Capture the cell that displays the provided text and extract its (x, y) central coordinate. 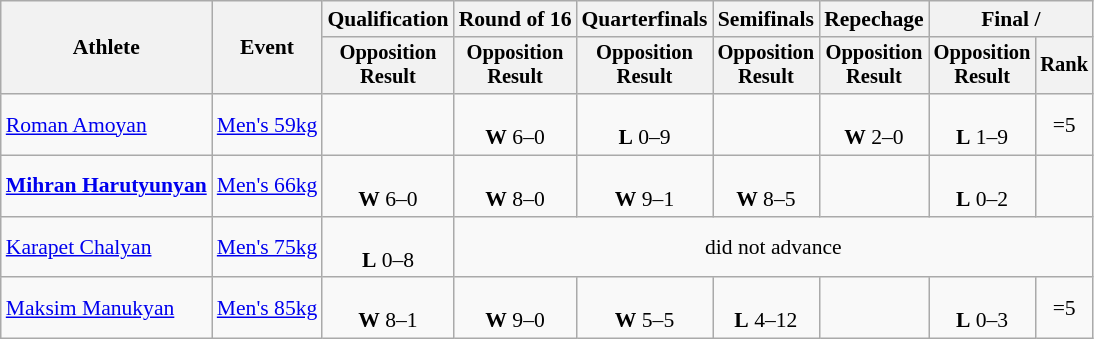
L 1–9 (982, 124)
L 4–12 (766, 308)
Rank (1064, 66)
W 8–0 (516, 186)
Qualification (388, 19)
L 0–3 (982, 308)
Final / (1011, 19)
W 2–0 (874, 124)
W 8–1 (388, 308)
W 5–5 (644, 308)
L 0–8 (388, 248)
Mihran Harutyunyan (106, 186)
did not advance (774, 248)
Quarterfinals (644, 19)
Maksim Manukyan (106, 308)
Event (268, 48)
W 9–0 (516, 308)
Karapet Chalyan (106, 248)
Round of 16 (516, 19)
L 0–9 (644, 124)
L 0–2 (982, 186)
Men's 59kg (268, 124)
W 8–5 (766, 186)
W 9–1 (644, 186)
Repechage (874, 19)
Men's 66kg (268, 186)
Roman Amoyan (106, 124)
Men's 75kg (268, 248)
Athlete (106, 48)
Men's 85kg (268, 308)
Semifinals (766, 19)
